From the cell containing the given text, extract its center point as (x, y) coordinate. 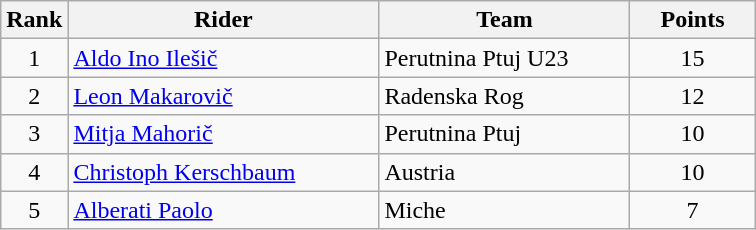
3 (34, 134)
15 (692, 58)
Aldo Ino Ilešič (224, 58)
Leon Makarovič (224, 96)
Christoph Kerschbaum (224, 172)
Miche (504, 210)
Points (692, 20)
1 (34, 58)
Perutnina Ptuj U23 (504, 58)
Rider (224, 20)
5 (34, 210)
Team (504, 20)
Mitja Mahorič (224, 134)
Rank (34, 20)
7 (692, 210)
2 (34, 96)
Austria (504, 172)
Radenska Rog (504, 96)
Perutnina Ptuj (504, 134)
Alberati Paolo (224, 210)
12 (692, 96)
4 (34, 172)
